From the cell containing the given text, extract its center point as (x, y) coordinate. 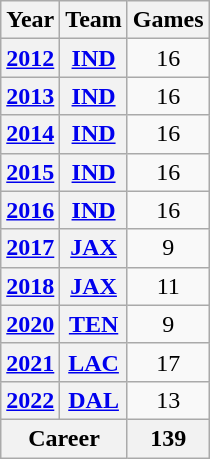
Year (30, 20)
17 (168, 362)
2020 (30, 324)
2014 (30, 134)
Team (94, 20)
TEN (94, 324)
2013 (30, 96)
LAC (94, 362)
2018 (30, 286)
2015 (30, 172)
139 (168, 438)
Games (168, 20)
2017 (30, 248)
11 (168, 286)
2021 (30, 362)
13 (168, 400)
DAL (94, 400)
2012 (30, 58)
2016 (30, 210)
2022 (30, 400)
Career (64, 438)
